Detect which cell encompasses the target text, then output its [x, y] center coordinate. 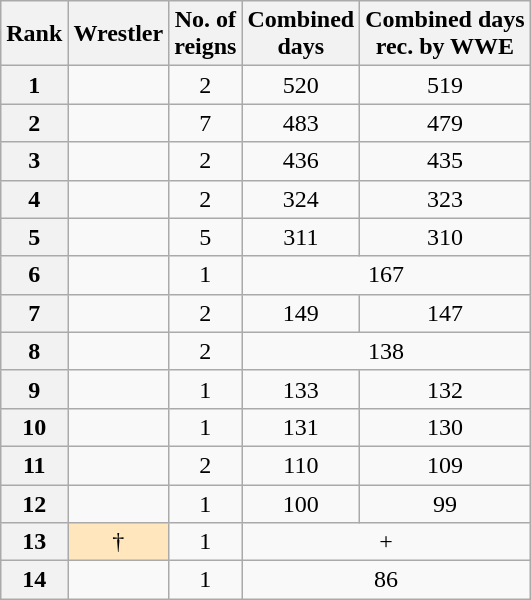
Combined daysrec. by WWE [445, 34]
99 [445, 503]
3 [34, 161]
12 [34, 503]
Rank [34, 34]
6 [34, 275]
519 [445, 85]
323 [445, 199]
520 [301, 85]
Combineddays [301, 34]
9 [34, 389]
130 [445, 427]
109 [445, 465]
86 [386, 580]
8 [34, 351]
No. ofreigns [206, 34]
110 [301, 465]
479 [445, 123]
14 [34, 580]
147 [445, 313]
+ [386, 542]
324 [301, 199]
131 [301, 427]
† [118, 542]
311 [301, 237]
Wrestler [118, 34]
100 [301, 503]
149 [301, 313]
138 [386, 351]
435 [445, 161]
10 [34, 427]
13 [34, 542]
11 [34, 465]
483 [301, 123]
4 [34, 199]
310 [445, 237]
436 [301, 161]
133 [301, 389]
167 [386, 275]
132 [445, 389]
